Determine the (x, y) coordinate at the center of the cell enclosing the given text.  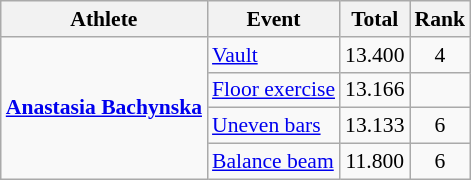
Event (274, 19)
Total (374, 19)
Floor exercise (274, 90)
Uneven bars (274, 126)
11.800 (374, 162)
4 (440, 55)
13.133 (374, 126)
Rank (440, 19)
Balance beam (274, 162)
13.400 (374, 55)
13.166 (374, 90)
Athlete (104, 19)
Anastasia Bachynska (104, 108)
Vault (274, 55)
